Output the [x, y] coordinate of the center of the cell containing the given text.  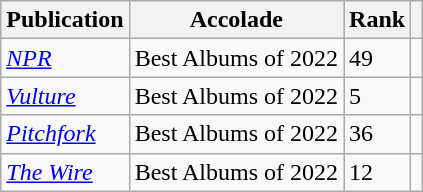
Publication [65, 20]
12 [378, 172]
Vulture [65, 96]
Rank [378, 20]
NPR [65, 58]
The Wire [65, 172]
49 [378, 58]
Pitchfork [65, 134]
Accolade [236, 20]
5 [378, 96]
36 [378, 134]
